From the cell containing the given text, extract its center point as (x, y) coordinate. 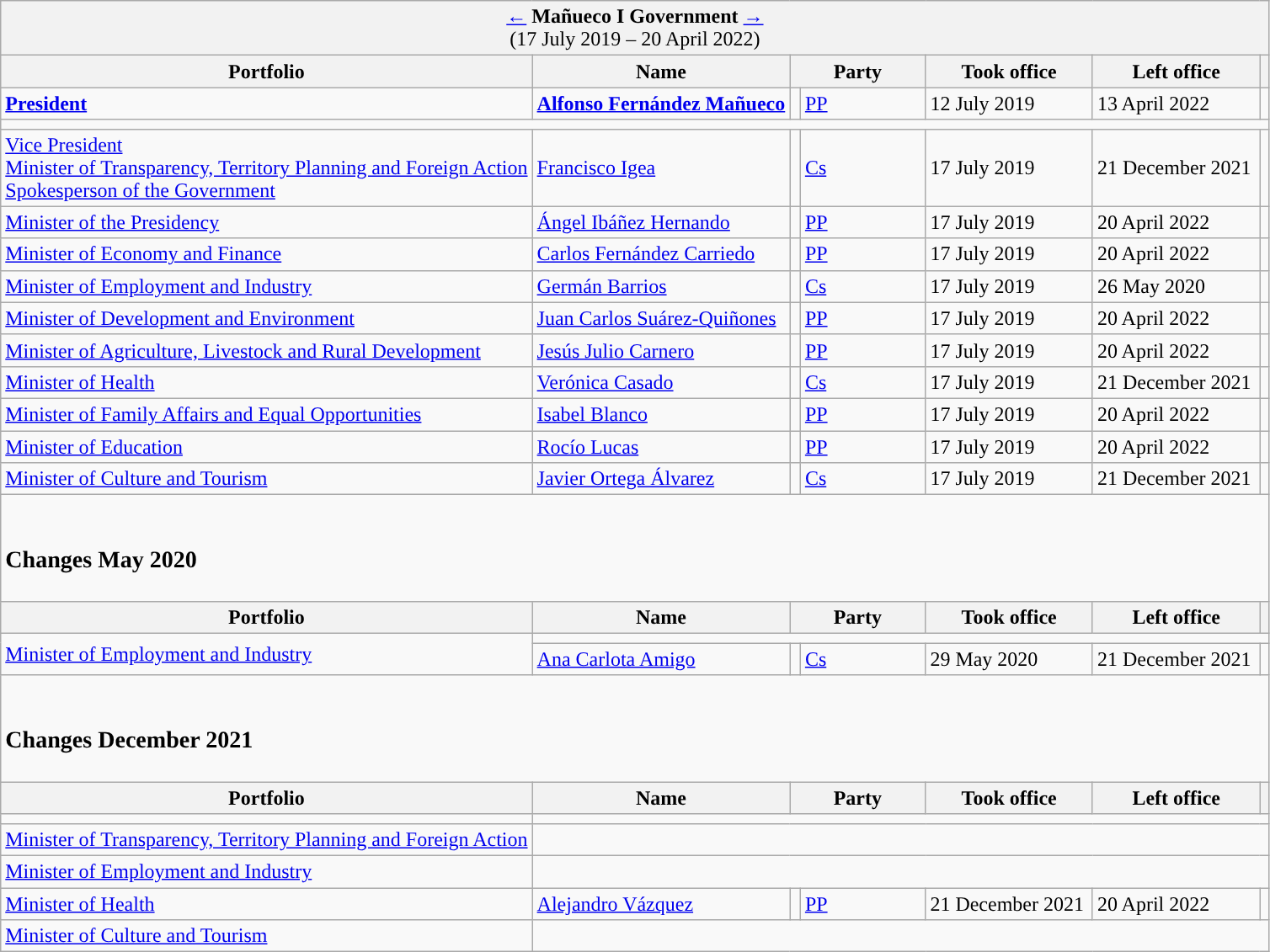
Javier Ortega Álvarez (661, 479)
Juan Carlos Suárez-Quiñones (661, 318)
26 May 2020 (1176, 286)
President (266, 104)
Minister of Transparency, Territory Planning and Foreign Action (266, 839)
Minister of Family Affairs and Equal Opportunities (266, 414)
Changes May 2020 (635, 549)
13 April 2022 (1176, 104)
Francisco Igea (661, 168)
Ana Carlota Amigo (661, 659)
Minister of Education (266, 447)
Jesús Julio Carnero (661, 350)
Germán Barrios (661, 286)
← Mañueco I Government →(17 July 2019 – 20 April 2022) (635, 29)
29 May 2020 (1009, 659)
Alfonso Fernández Mañueco (661, 104)
12 July 2019 (1009, 104)
Vice PresidentMinister of Transparency, Territory Planning and Foreign ActionSpokesperson of the Government (266, 168)
Ángel Ibáñez Hernando (661, 222)
Minister of Economy and Finance (266, 254)
Rocío Lucas (661, 447)
Isabel Blanco (661, 414)
Verónica Casado (661, 382)
Minister of Agriculture, Livestock and Rural Development (266, 350)
Minister of Development and Environment (266, 318)
Carlos Fernández Carriedo (661, 254)
Alejandro Vázquez (661, 903)
Minister of the Presidency (266, 222)
Changes December 2021 (635, 729)
